Pinpoint the cell where the given text exists, returning its [X, Y] midpoint coordinate. 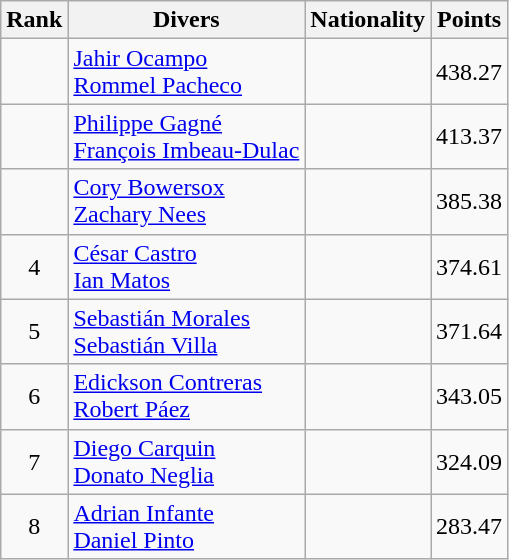
Divers [186, 20]
César CastroIan Matos [186, 266]
Sebastián MoralesSebastián Villa [186, 332]
283.47 [470, 526]
371.64 [470, 332]
Nationality [368, 20]
Rank [34, 20]
Cory BowersoxZachary Nees [186, 202]
Diego CarquinDonato Neglia [186, 462]
6 [34, 396]
8 [34, 526]
438.27 [470, 72]
7 [34, 462]
385.38 [470, 202]
324.09 [470, 462]
Edickson ContrerasRobert Páez [186, 396]
413.37 [470, 136]
4 [34, 266]
5 [34, 332]
Points [470, 20]
Adrian InfanteDaniel Pinto [186, 526]
343.05 [470, 396]
374.61 [470, 266]
Philippe GagnéFrançois Imbeau-Dulac [186, 136]
Jahir OcampoRommel Pacheco [186, 72]
